Search for the cell housing the specified text and yield its [X, Y] center coordinate. 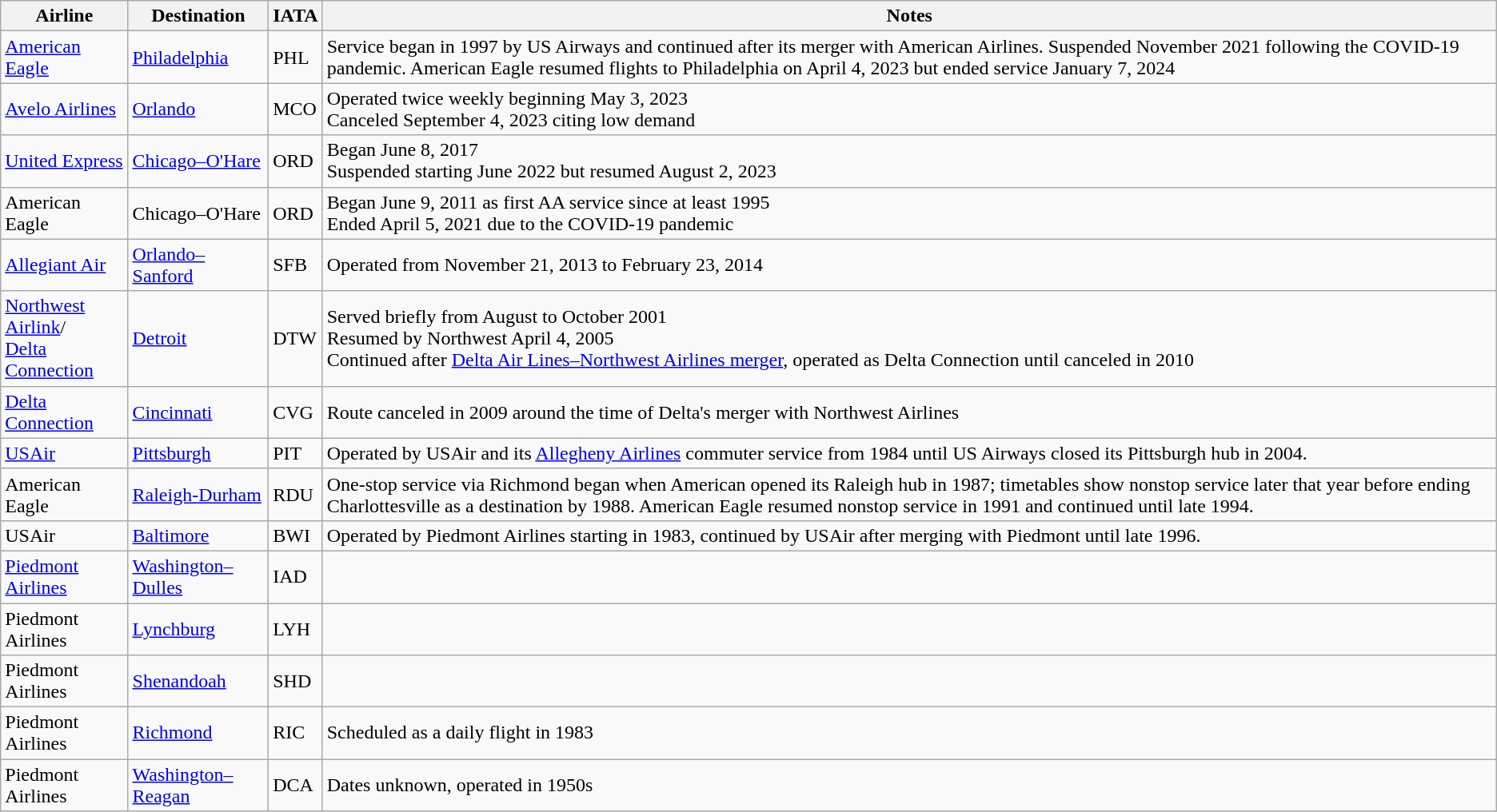
PIT [296, 453]
Orlando–Sanford [198, 265]
Operated by USAir and its Allegheny Airlines commuter service from 1984 until US Airways closed its Pittsburgh hub in 2004. [909, 453]
LYH [296, 628]
Washington–Reagan [198, 785]
Orlando [198, 109]
PHL [296, 58]
RIC [296, 734]
BWI [296, 535]
Dates unknown, operated in 1950s [909, 785]
Began June 8, 2017 Suspended starting June 2022 but resumed August 2, 2023 [909, 161]
Scheduled as a daily flight in 1983 [909, 734]
Airline [64, 16]
Began June 9, 2011 as first AA service since at least 1995Ended April 5, 2021 due to the COVID-19 pandemic [909, 213]
Notes [909, 16]
Baltimore [198, 535]
Delta Connection [64, 412]
IATA [296, 16]
Operated by Piedmont Airlines starting in 1983, continued by USAir after merging with Piedmont until late 1996. [909, 535]
Detroit [198, 339]
Route canceled in 2009 around the time of Delta's merger with Northwest Airlines [909, 412]
RDU [296, 494]
CVG [296, 412]
SFB [296, 265]
Operated twice weekly beginning May 3, 2023Canceled September 4, 2023 citing low demand [909, 109]
SHD [296, 681]
Operated from November 21, 2013 to February 23, 2014 [909, 265]
Lynchburg [198, 628]
Destination [198, 16]
Shenandoah [198, 681]
Philadelphia [198, 58]
Avelo Airlines [64, 109]
Allegiant Air [64, 265]
Pittsburgh [198, 453]
United Express [64, 161]
DTW [296, 339]
Northwest Airlink/Delta Connection [64, 339]
Cincinnati [198, 412]
MCO [296, 109]
Raleigh-Durham [198, 494]
Richmond [198, 734]
IAD [296, 577]
Washington–Dulles [198, 577]
DCA [296, 785]
